Return the [x, y] coordinate for the center point of the cell that contains the specified text.  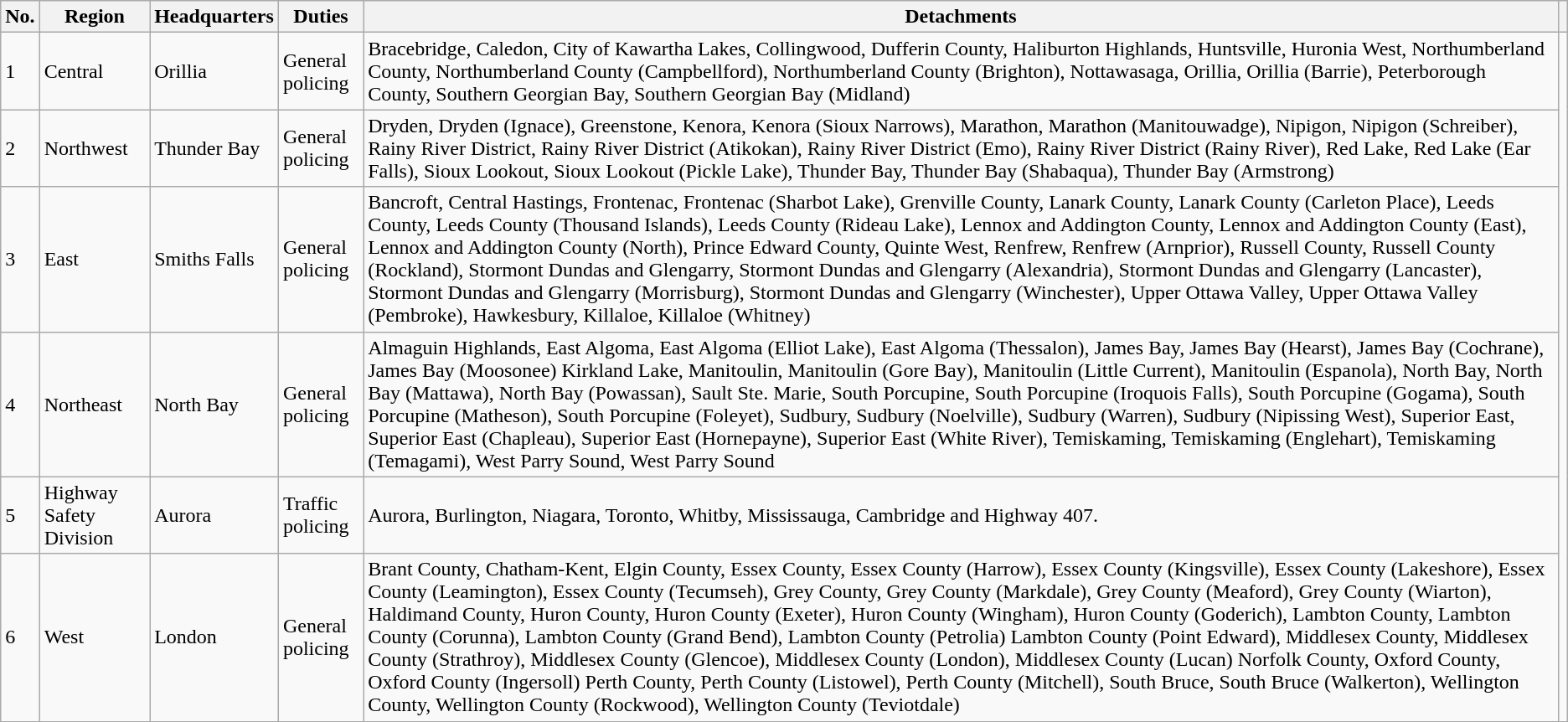
Smiths Falls [214, 260]
3 [20, 260]
2 [20, 148]
Highway Safety Division [94, 515]
Traffic policing [320, 515]
5 [20, 515]
Northwest [94, 148]
No. [20, 17]
London [214, 637]
4 [20, 404]
Orillia [214, 71]
Central [94, 71]
Headquarters [214, 17]
Thunder Bay [214, 148]
Region [94, 17]
Aurora [214, 515]
Aurora, Burlington, Niagara, Toronto, Whitby, Mississauga, Cambridge and Highway 407. [961, 515]
1 [20, 71]
Detachments [961, 17]
East [94, 260]
Duties [320, 17]
West [94, 637]
Northeast [94, 404]
North Bay [214, 404]
6 [20, 637]
